Find where the given text appears and provide that cell's center as (X, Y) coordinate. 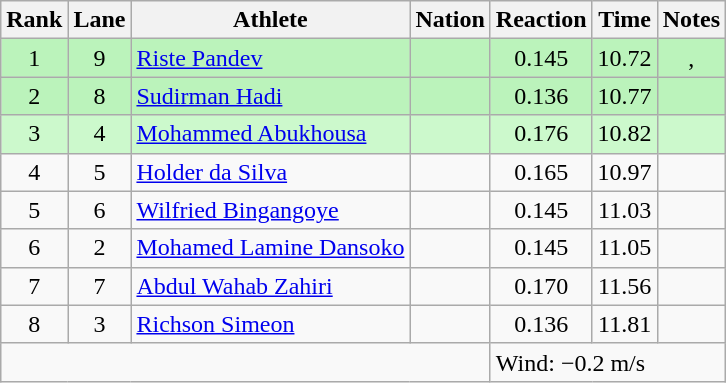
Athlete (270, 20)
Rank (34, 20)
Wind: −0.2 m/s (608, 362)
Mohamed Lamine Dansoko (270, 248)
11.81 (624, 324)
1 (34, 58)
Sudirman Hadi (270, 96)
0.170 (541, 286)
Richson Simeon (270, 324)
Lane (100, 20)
10.72 (624, 58)
11.03 (624, 210)
Mohammed Abukhousa (270, 134)
9 (100, 58)
Riste Pandev (270, 58)
Wilfried Bingangoye (270, 210)
11.56 (624, 286)
Nation (450, 20)
Abdul Wahab Zahiri (270, 286)
Time (624, 20)
Holder da Silva (270, 172)
Notes (691, 20)
11.05 (624, 248)
10.82 (624, 134)
0.176 (541, 134)
, (691, 58)
0.165 (541, 172)
Reaction (541, 20)
10.97 (624, 172)
10.77 (624, 96)
